Provide the (x, y) coordinate of the cell's center where the given text is located.  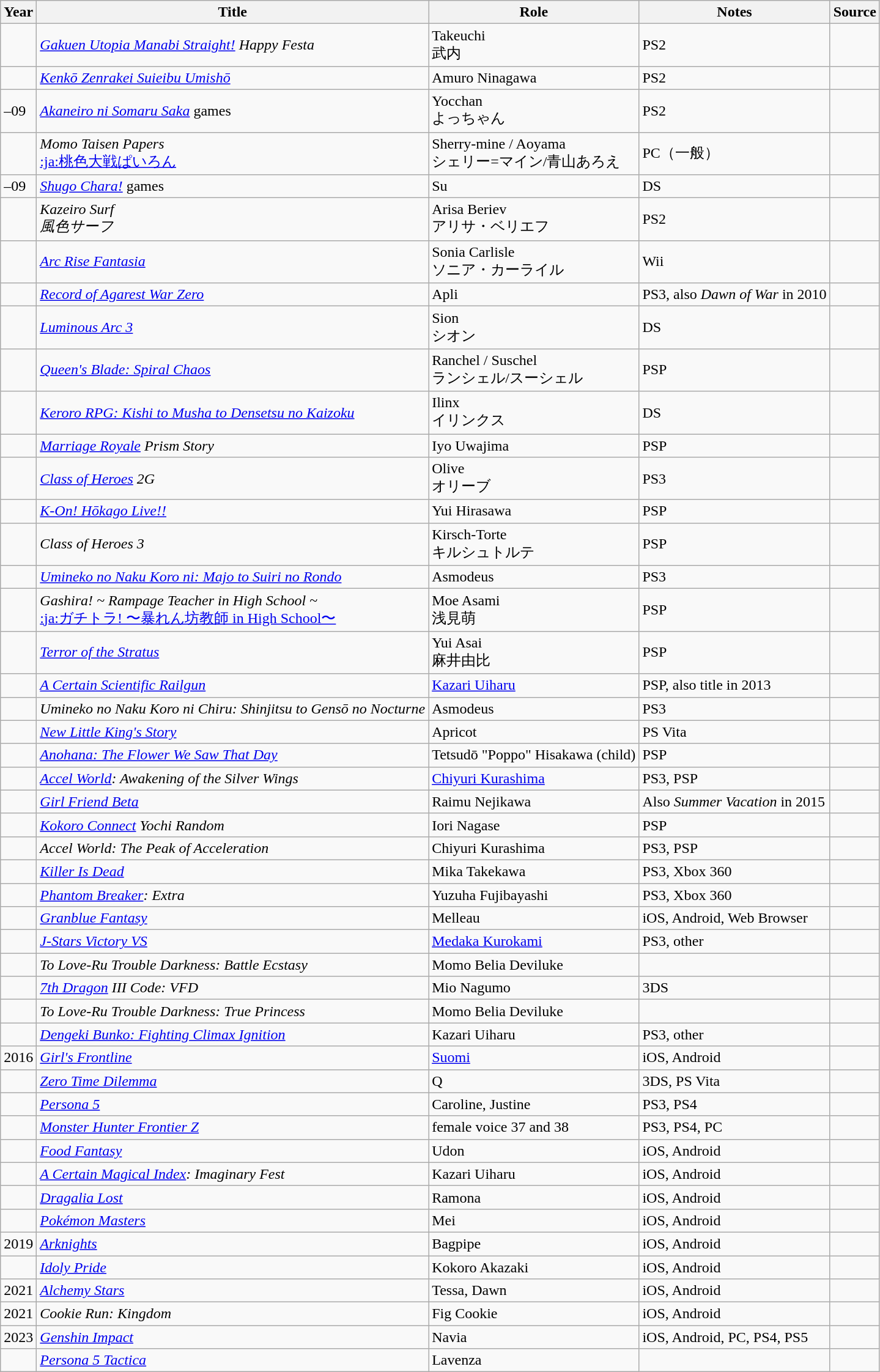
Zero Time Dilemma (232, 1081)
Ranchel / Suschelランシェル/スーシェル (534, 370)
Apli (534, 295)
Alchemy Stars (232, 1291)
PC（一般） (734, 153)
Queen's Blade: Spiral Chaos (232, 370)
Bagpipe (534, 1244)
K-On! Hōkago Live!! (232, 511)
Sonia Carlisleソニア・カーライル (534, 262)
Mika Takekawa (534, 871)
Role (534, 12)
Q (534, 1081)
Yui Hirasawa (534, 511)
Phantom Breaker: Extra (232, 894)
Wii (734, 262)
Mio Nagumo (534, 988)
Gashira! ~ Rampage Teacher in High School ~:ja:ガチトラ! 〜暴れん坊教師 in High School〜 (232, 610)
Title (232, 12)
3DS, PS Vita (734, 1081)
Yocchanよっちゃん (534, 111)
Kokoro Connect Yochi Random (232, 825)
Ramona (534, 1197)
Class of Heroes 3 (232, 544)
To Love-Ru Trouble Darkness: Battle Ecstasy (232, 965)
Persona 5 Tactica (232, 1360)
Kenkō Zenrakei Suieibu Umishō (232, 78)
Tetsudō "Poppo" Hisakawa (child) (534, 755)
Genshin Impact (232, 1337)
Dengeki Bunko: Fighting Climax Ignition (232, 1035)
Monster Hunter Frontier Z (232, 1127)
Tessa, Dawn (534, 1291)
A Certain Scientific Railgun (232, 685)
Udon (534, 1151)
Killer Is Dead (232, 871)
PSP, also title in 2013 (734, 685)
Umineko no Naku Koro ni Chiru: Shinjitsu to Gensō no Nocturne (232, 709)
Luminous Arc 3 (232, 328)
PS3, PS4 (734, 1104)
2016 (18, 1058)
Year (18, 12)
Arc Rise Fantasia (232, 262)
Kokoro Akazaki (534, 1267)
Granblue Fantasy (232, 918)
Iori Nagase (534, 825)
To Love-Ru Trouble Darkness: True Princess (232, 1011)
PS3, PS4, PC (734, 1127)
Amuro Ninagawa (534, 78)
Gakuen Utopia Manabi Straight! Happy Festa (232, 45)
iOS, Android, Web Browser (734, 918)
Anohana: The Flower We Saw That Day (232, 755)
Dragalia Lost (232, 1197)
Marriage Royale Prism Story (232, 446)
Iyo Uwajima (534, 446)
2023 (18, 1337)
Kirsch-Torteキルシュトルテ (534, 544)
Su (534, 186)
Cookie Run: Kingdom (232, 1314)
2019 (18, 1244)
Fig Cookie (534, 1314)
Source (855, 12)
Accel World: The Peak of Acceleration (232, 848)
Class of Heroes 2G (232, 479)
A Certain Magical Index: Imaginary Fest (232, 1174)
PS Vita (734, 732)
PS3, also Dawn of War in 2010 (734, 295)
Sionシオン (534, 328)
Shugo Chara! games (232, 186)
Yuzuha Fujibayashi (534, 894)
Moe Asami浅見萌 (534, 610)
Ilinxイリンクス (534, 413)
Accel World: Awakening of the Silver Wings (232, 778)
Girl Friend Beta (232, 802)
Notes (734, 12)
Arisa Berievアリサ・ベリエフ (534, 219)
Pokémon Masters (232, 1220)
Momo Taisen Papers:ja:桃色大戦ぱいろん (232, 153)
Kazeiro Surf風色サーフ (232, 219)
Food Fantasy (232, 1151)
Mei (534, 1220)
Record of Agarest War Zero (232, 295)
Navia (534, 1337)
Apricot (534, 732)
Lavenza (534, 1360)
Takeuchi武内 (534, 45)
Akaneiro ni Somaru Saka games (232, 111)
Raimu Nejikawa (534, 802)
female voice 37 and 38 (534, 1127)
Idoly Pride (232, 1267)
Persona 5 (232, 1104)
Keroro RPG: Kishi to Musha to Densetsu no Kaizoku (232, 413)
Also Summer Vacation in 2015 (734, 802)
Arknights (232, 1244)
Suomi (534, 1058)
Terror of the Stratus (232, 652)
iOS, Android, PC, PS4, PS5 (734, 1337)
New Little King's Story (232, 732)
Umineko no Naku Koro ni: Majo to Suiri no Rondo (232, 577)
7th Dragon III Code: VFD (232, 988)
Sherry-mine / Aoyamaシェリー=マイン/青山あろえ (534, 153)
Melleau (534, 918)
3DS (734, 988)
Girl's Frontline (232, 1058)
Oliveオリーブ (534, 479)
J-Stars Victory VS (232, 942)
Medaka Kurokami (534, 942)
Yui Asai麻井由比 (534, 652)
Caroline, Justine (534, 1104)
